Identify which cell holds the provided text, then report its (x, y) central coordinate. 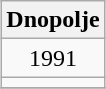
1991 (53, 58)
Dnopolje (53, 20)
